Detect which cell encompasses the target text, then output its [X, Y] center coordinate. 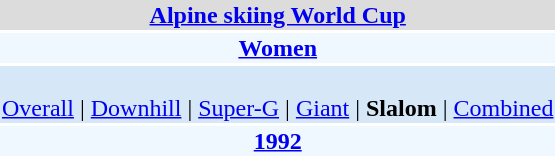
1992 [278, 141]
Overall | Downhill | Super-G | Giant | Slalom | Combined [278, 94]
Women [278, 48]
Alpine skiing World Cup [278, 15]
